Identify which cell holds the provided text, then report its (X, Y) central coordinate. 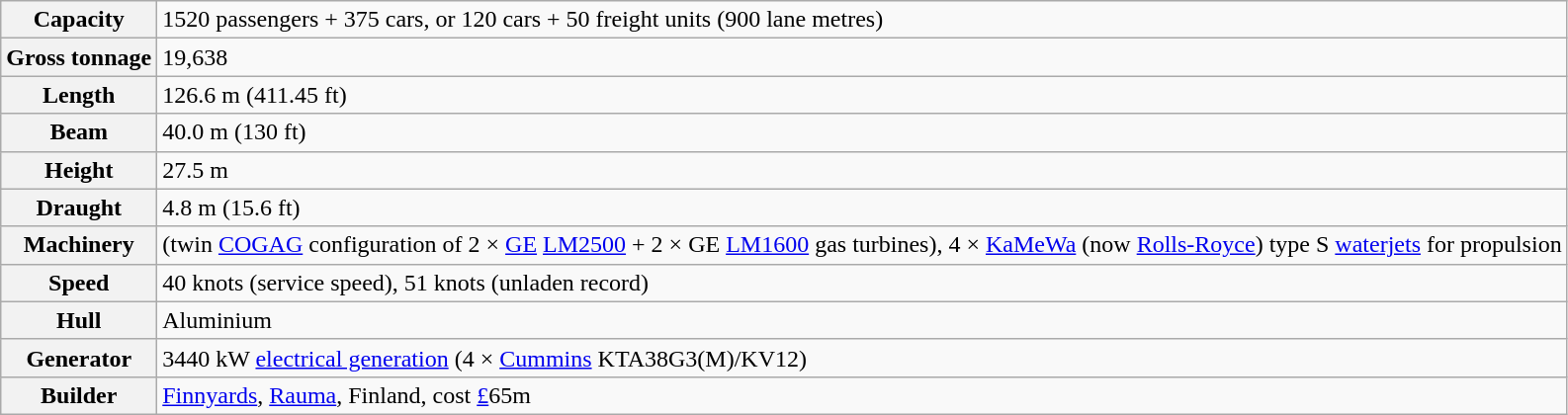
3440 kW electrical generation (4 × Cummins KTA38G3(M)/KV12) (862, 358)
1520 passengers + 375 cars, or 120 cars + 50 freight units (900 lane metres) (862, 20)
Beam (79, 132)
Aluminium (862, 320)
Height (79, 170)
Length (79, 95)
Capacity (79, 20)
27.5 m (862, 170)
126.6 m (411.45 ft) (862, 95)
Hull (79, 320)
Speed (79, 283)
40.0 m (130 ft) (862, 132)
19,638 (862, 57)
Draught (79, 207)
Machinery (79, 245)
Generator (79, 358)
4.8 m (15.6 ft) (862, 207)
(twin COGAG configuration of 2 × GE LM2500 + 2 × GE LM1600 gas turbines), 4 × KaMeWa (now Rolls-Royce) type S waterjets for propulsion (862, 245)
Finnyards, Rauma, Finland, cost £65m (862, 395)
40 knots (service speed), 51 knots (unladen record) (862, 283)
Gross tonnage (79, 57)
Builder (79, 395)
